Output the (X, Y) coordinate of the center of the cell containing the given text.  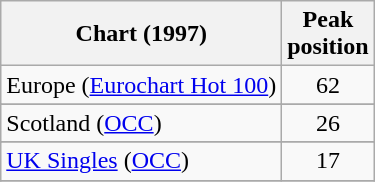
26 (328, 123)
UK Singles (OCC) (142, 161)
Peakposition (328, 34)
Chart (1997) (142, 34)
62 (328, 85)
17 (328, 161)
Scotland (OCC) (142, 123)
Europe (Eurochart Hot 100) (142, 85)
